Search for the cell housing the specified text and yield its [x, y] center coordinate. 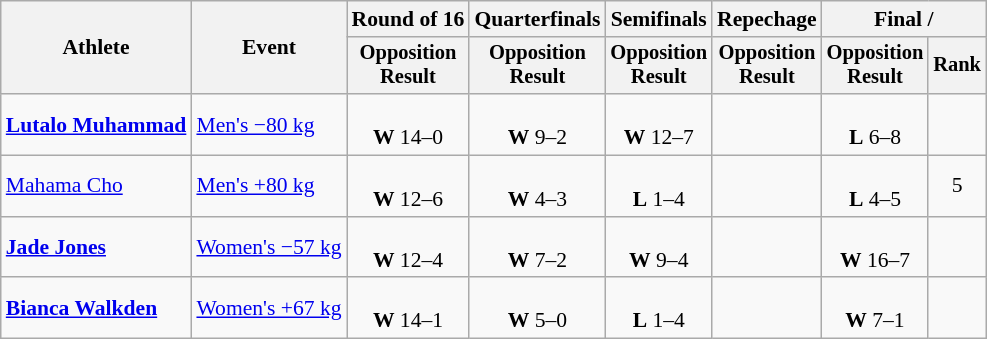
Repechage [767, 19]
Athlete [96, 48]
W 5–0 [537, 308]
Lutalo Muhammad [96, 124]
Mahama Cho [96, 186]
L 6–8 [876, 124]
Final / [904, 19]
W 14–0 [408, 124]
W 7–1 [876, 308]
Women's +67 kg [268, 308]
Jade Jones [96, 248]
Rank [957, 66]
Bianca Walkden [96, 308]
W 12–7 [658, 124]
W 16–7 [876, 248]
W 4–3 [537, 186]
W 14–1 [408, 308]
W 12–6 [408, 186]
W 12–4 [408, 248]
Men's +80 kg [268, 186]
Semifinals [658, 19]
Event [268, 48]
Women's −57 kg [268, 248]
Quarterfinals [537, 19]
L 4–5 [876, 186]
5 [957, 186]
Men's −80 kg [268, 124]
W 9–4 [658, 248]
W 9–2 [537, 124]
W 7–2 [537, 248]
Round of 16 [408, 19]
